Find where the given text appears and provide that cell's center as (x, y) coordinate. 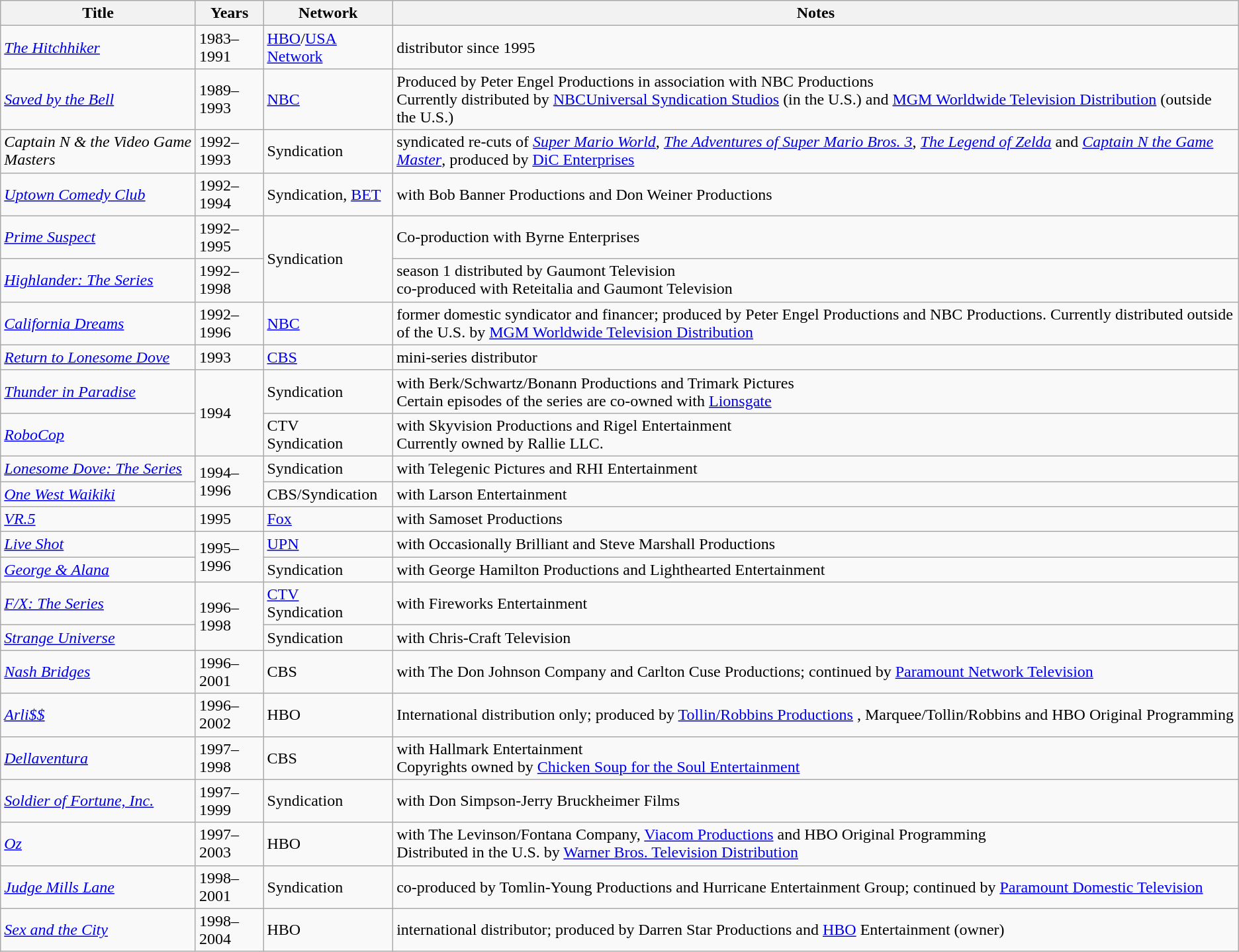
with Hallmark EntertainmentCopyrights owned by Chicken Soup for the Soul Entertainment (816, 758)
1992–1993 (229, 151)
with Don Simpson-Jerry Bruckheimer Films (816, 801)
Dellaventura (98, 758)
1995–1996 (229, 557)
1994 (229, 413)
Years (229, 13)
Nash Bridges (98, 672)
Live Shot (98, 544)
Prime Suspect (98, 237)
UPN (328, 544)
international distributor; produced by Darren Star Productions and HBO Entertainment (owner) (816, 930)
1989–1993 (229, 99)
1998–2004 (229, 930)
Notes (816, 13)
Lonesome Dove: The Series (98, 468)
Title (98, 13)
with Bob Banner Productions and Don Weiner Productions (816, 195)
International distribution only; produced by Tollin/Robbins Productions , Marquee/Tollin/Robbins and HBO Original Programming (816, 714)
co-produced by Tomlin-Young Productions and Hurricane Entertainment Group; continued by Paramount Domestic Television (816, 887)
Fox (328, 519)
1995 (229, 519)
Return to Lonesome Dove (98, 357)
1992–1994 (229, 195)
California Dreams (98, 323)
with Chris-Craft Television (816, 638)
with The Levinson/Fontana Company, Viacom Productions and HBO Original ProgrammingDistributed in the U.S. by Warner Bros. Television Distribution (816, 844)
with Telegenic Pictures and RHI Entertainment (816, 468)
The Hitchhiker (98, 48)
Uptown Comedy Club (98, 195)
Oz (98, 844)
1996–2001 (229, 672)
mini-series distributor (816, 357)
F/X: The Series (98, 603)
distributor since 1995 (816, 48)
Highlander: The Series (98, 281)
1996–2002 (229, 714)
Thunder in Paradise (98, 392)
Saved by the Bell (98, 99)
Judge Mills Lane (98, 887)
season 1 distributed by Gaumont Televisionco-produced with Reteitalia and Gaumont Television (816, 281)
1983–1991 (229, 48)
1998–2001 (229, 887)
1994–1996 (229, 481)
with Skyvision Productions and Rigel EntertainmentCurrently owned by Rallie LLC. (816, 434)
Strange Universe (98, 638)
1992–1995 (229, 237)
1997–1999 (229, 801)
Syndication, BET (328, 195)
with George Hamilton Productions and Lighthearted Entertainment (816, 570)
1992–1996 (229, 323)
CBS/Syndication (328, 494)
Arli$$ (98, 714)
with Samoset Productions (816, 519)
HBO/USA Network (328, 48)
1992–1998 (229, 281)
Captain N & the Video Game Masters (98, 151)
with Berk/Schwartz/Bonann Productions and Trimark PicturesCertain episodes of the series are co-owned with Lionsgate (816, 392)
1997–1998 (229, 758)
with Larson Entertainment (816, 494)
VR.5 (98, 519)
with Occasionally Brilliant and Steve Marshall Productions (816, 544)
Sex and the City (98, 930)
with Fireworks Entertainment (816, 603)
with The Don Johnson Company and Carlton Cuse Productions; continued by Paramount Network Television (816, 672)
RoboCop (98, 434)
1993 (229, 357)
Network (328, 13)
1997–2003 (229, 844)
One West Waikiki (98, 494)
Soldier of Fortune, Inc. (98, 801)
George & Alana (98, 570)
1996–1998 (229, 617)
Co-production with Byrne Enterprises (816, 237)
